Extract the [X, Y] coordinate from the center of the cell holding the provided text.  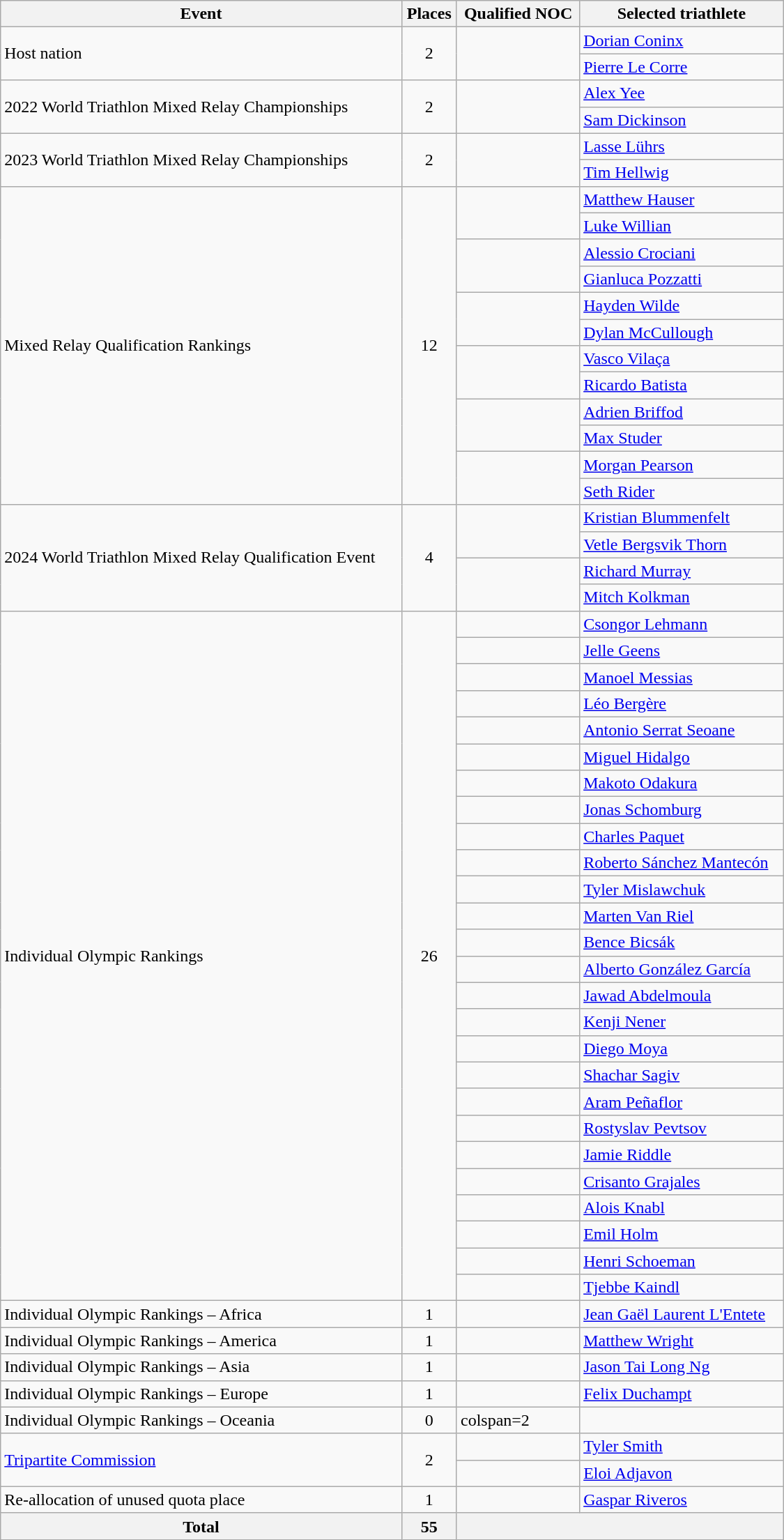
Jelle Geens [682, 650]
Alois Knabl [682, 1208]
Seth Rider [682, 491]
55 [429, 1526]
Individual Olympic Rankings [201, 956]
Richard Murray [682, 571]
Aram Peñaflor [682, 1101]
Gianluca Pozzatti [682, 279]
Matthew Wright [682, 1341]
Vasco Vilaça [682, 359]
Selected triathlete [682, 14]
Alex Yee [682, 93]
Kristian Blummenfelt [682, 518]
26 [429, 956]
Crisanto Grajales [682, 1182]
2023 World Triathlon Mixed Relay Championships [201, 160]
Individual Olympic Rankings – Oceania [201, 1420]
Makoto Odakura [682, 784]
Total [201, 1526]
Luke Willian [682, 226]
Henri Schoeman [682, 1261]
Alberto González García [682, 969]
Matthew Hauser [682, 199]
Lasse Lührs [682, 146]
Mixed Relay Qualification Rankings [201, 346]
2024 World Triathlon Mixed Relay Qualification Event [201, 558]
Places [429, 14]
Manoel Messias [682, 677]
Event [201, 14]
Felix Duchampt [682, 1394]
Re-allocation of unused quota place [201, 1500]
Emil Holm [682, 1235]
Individual Olympic Rankings – America [201, 1341]
Jean Gaël Laurent L'Entete [682, 1314]
0 [429, 1420]
Antonio Serrat Seoane [682, 730]
Ricardo Batista [682, 386]
4 [429, 558]
Individual Olympic Rankings – Europe [201, 1394]
Tim Hellwig [682, 173]
Diego Moya [682, 1049]
Individual Olympic Rankings – Africa [201, 1314]
Tjebbe Kaindl [682, 1288]
Host nation [201, 54]
Tyler Smith [682, 1447]
12 [429, 346]
Jamie Riddle [682, 1154]
Bence Bicsák [682, 943]
Shachar Sagiv [682, 1075]
Sam Dickinson [682, 120]
colspan=2 [518, 1420]
Charles Paquet [682, 837]
Miguel Hidalgo [682, 756]
Qualified NOC [518, 14]
Tyler Mislawchuk [682, 890]
Csongor Lehmann [682, 624]
Morgan Pearson [682, 465]
Marten Van Riel [682, 916]
Jawad Abdelmoula [682, 996]
Roberto Sánchez Mantecón [682, 863]
2022 World Triathlon Mixed Relay Championships [201, 107]
Adrien Briffod [682, 412]
Rostyslav Pevtsov [682, 1128]
Dylan McCullough [682, 333]
Individual Olympic Rankings – Asia [201, 1367]
Tripartite Commission [201, 1460]
Vetle Bergsvik Thorn [682, 544]
Jason Tai Long Ng [682, 1367]
Kenji Nener [682, 1022]
Hayden Wilde [682, 305]
Eloi Adjavon [682, 1473]
Pierre Le Corre [682, 67]
Jonas Schomburg [682, 810]
Alessio Crociani [682, 252]
Dorian Coninx [682, 40]
Léo Bergère [682, 703]
Max Studer [682, 439]
Mitch Kolkman [682, 597]
Gaspar Riveros [682, 1500]
